For the text-containing cell, return its midpoint in (x, y) coordinate format. 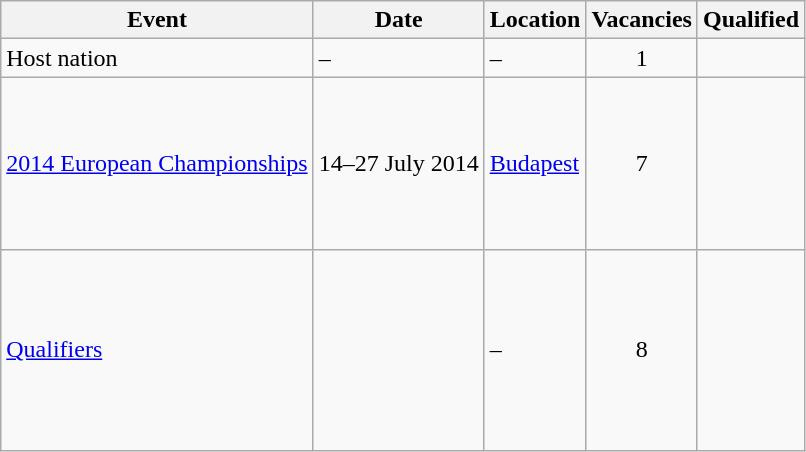
1 (642, 58)
2014 European Championships (157, 164)
Qualifiers (157, 350)
14–27 July 2014 (398, 164)
Vacancies (642, 20)
Event (157, 20)
8 (642, 350)
Location (535, 20)
Qualified (750, 20)
7 (642, 164)
Budapest (535, 164)
Host nation (157, 58)
Date (398, 20)
